Detect which cell encompasses the target text, then output its [X, Y] center coordinate. 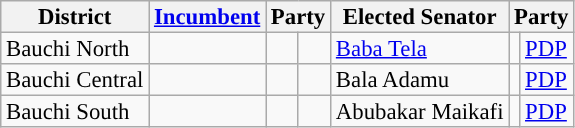
Elected Senator [420, 17]
District [75, 17]
Incumbent [208, 17]
Abubakar Maikafi [420, 112]
Bauchi Central [75, 80]
Bala Adamu [420, 80]
Bauchi North [75, 49]
Baba Tela [420, 49]
Bauchi South [75, 112]
